Detect which cell encompasses the target text, then output its (X, Y) center coordinate. 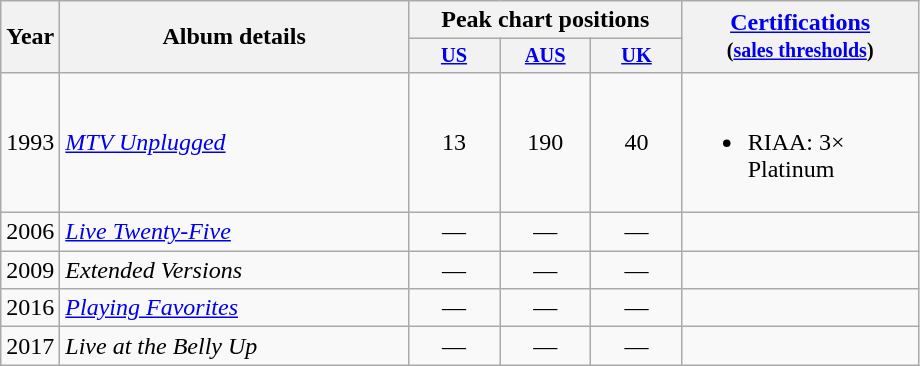
UK (636, 56)
Extended Versions (234, 270)
Live Twenty-Five (234, 232)
AUS (546, 56)
2009 (30, 270)
Certifications(sales thresholds) (800, 37)
2017 (30, 346)
Playing Favorites (234, 308)
Album details (234, 37)
2016 (30, 308)
US (454, 56)
2006 (30, 232)
Year (30, 37)
13 (454, 142)
1993 (30, 142)
Live at the Belly Up (234, 346)
Peak chart positions (545, 20)
40 (636, 142)
190 (546, 142)
RIAA: 3× Platinum (800, 142)
MTV Unplugged (234, 142)
